From the cell containing the given text, extract its center point as [x, y] coordinate. 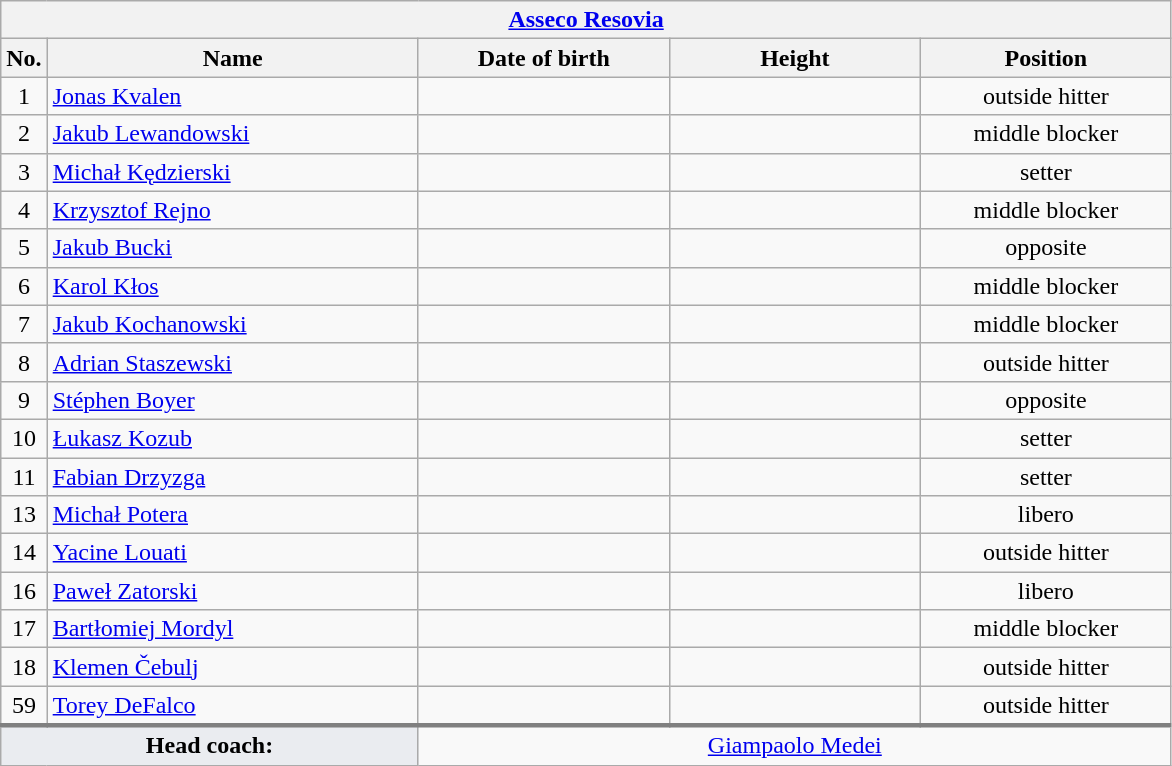
16 [24, 591]
Jakub Bucki [232, 248]
Łukasz Kozub [232, 438]
Jonas Kvalen [232, 96]
Bartłomiej Mordyl [232, 629]
17 [24, 629]
Stéphen Boyer [232, 400]
59 [24, 706]
Date of birth [544, 58]
Karol Kłos [232, 286]
3 [24, 172]
Asseco Resovia [586, 20]
7 [24, 324]
11 [24, 477]
9 [24, 400]
Krzysztof Rejno [232, 210]
Michał Kędzierski [232, 172]
Height [794, 58]
No. [24, 58]
13 [24, 515]
Position [1046, 58]
5 [24, 248]
Paweł Zatorski [232, 591]
1 [24, 96]
Head coach: [210, 745]
Klemen Čebulj [232, 667]
10 [24, 438]
Michał Potera [232, 515]
18 [24, 667]
Giampaolo Medei [794, 745]
14 [24, 553]
8 [24, 362]
Yacine Louati [232, 553]
Name [232, 58]
Adrian Staszewski [232, 362]
Fabian Drzyzga [232, 477]
2 [24, 134]
Jakub Kochanowski [232, 324]
Torey DeFalco [232, 706]
4 [24, 210]
6 [24, 286]
Jakub Lewandowski [232, 134]
